Return [x, y] of the center of cell containing provided text 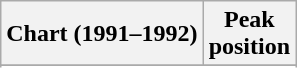
Chart (1991–1992) [102, 34]
Peakposition [249, 34]
